Find where the given text appears and provide that cell's center as [X, Y] coordinate. 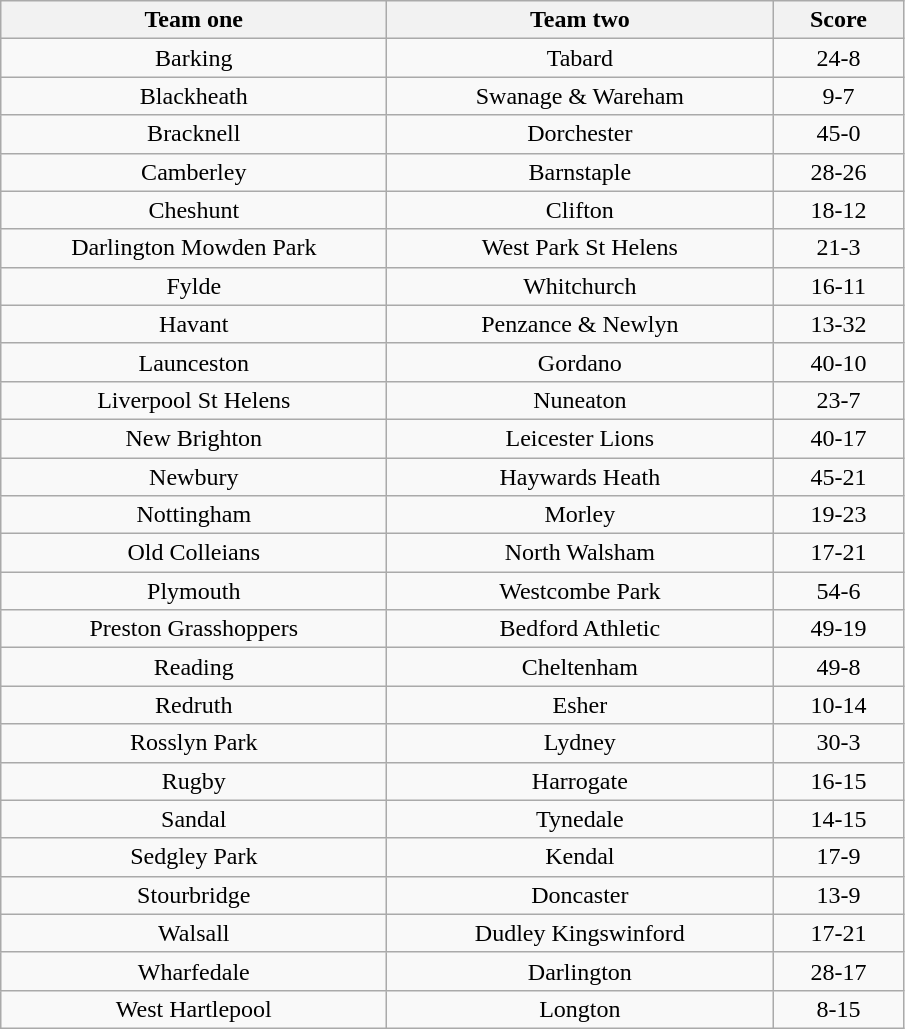
Havant [194, 324]
Doncaster [580, 895]
9-7 [838, 96]
New Brighton [194, 438]
Newbury [194, 477]
19-23 [838, 515]
West Hartlepool [194, 1009]
Team one [194, 20]
Liverpool St Helens [194, 400]
Darlington Mowden Park [194, 248]
Rosslyn Park [194, 743]
18-12 [838, 210]
Preston Grasshoppers [194, 629]
Leicester Lions [580, 438]
16-15 [838, 781]
Walsall [194, 933]
Kendal [580, 857]
Westcombe Park [580, 591]
Tynedale [580, 819]
Dorchester [580, 134]
West Park St Helens [580, 248]
Haywards Heath [580, 477]
28-26 [838, 172]
Nuneaton [580, 400]
Whitchurch [580, 286]
Dudley Kingswinford [580, 933]
40-10 [838, 362]
Barking [194, 58]
10-14 [838, 705]
54-6 [838, 591]
Swanage & Wareham [580, 96]
Reading [194, 667]
23-7 [838, 400]
Bracknell [194, 134]
24-8 [838, 58]
28-17 [838, 971]
13-9 [838, 895]
Score [838, 20]
Harrogate [580, 781]
North Walsham [580, 553]
Old Colleians [194, 553]
13-32 [838, 324]
Blackheath [194, 96]
30-3 [838, 743]
Cheshunt [194, 210]
Lydney [580, 743]
Fylde [194, 286]
Penzance & Newlyn [580, 324]
Bedford Athletic [580, 629]
49-8 [838, 667]
17-9 [838, 857]
45-0 [838, 134]
45-21 [838, 477]
Team two [580, 20]
Morley [580, 515]
Plymouth [194, 591]
40-17 [838, 438]
Launceston [194, 362]
49-19 [838, 629]
Redruth [194, 705]
8-15 [838, 1009]
16-11 [838, 286]
Esher [580, 705]
Tabard [580, 58]
Longton [580, 1009]
Barnstaple [580, 172]
Wharfedale [194, 971]
Gordano [580, 362]
Rugby [194, 781]
Camberley [194, 172]
21-3 [838, 248]
Clifton [580, 210]
14-15 [838, 819]
Stourbridge [194, 895]
Sandal [194, 819]
Nottingham [194, 515]
Darlington [580, 971]
Sedgley Park [194, 857]
Cheltenham [580, 667]
